Extract the (X, Y) coordinate from the center of the cell holding the provided text.  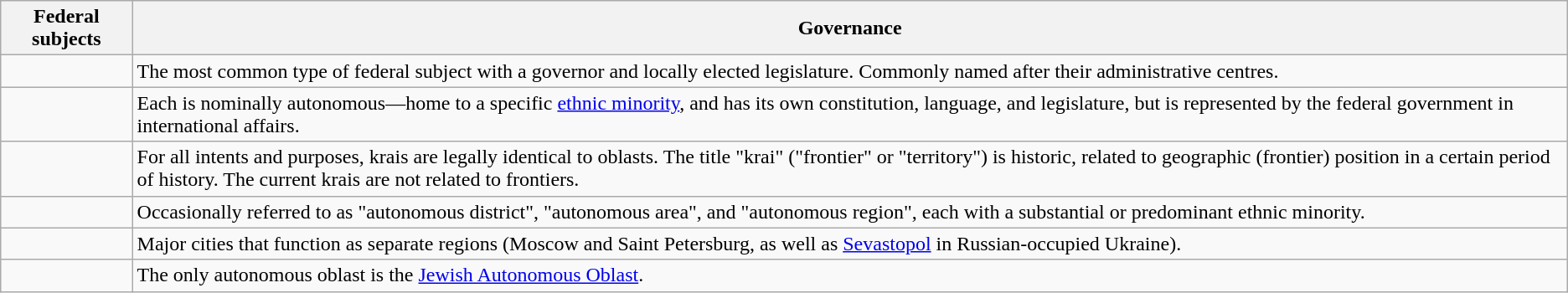
Governance (849, 28)
The only autonomous oblast is the Jewish Autonomous Oblast. (849, 275)
The most common type of federal subject with a governor and locally elected legislature. Commonly named after their administrative centres. (849, 71)
Federal subjects (67, 28)
Major cities that function as separate regions (Moscow and Saint Petersburg, as well as Sevastopol in Russian-occupied Ukraine). (849, 244)
